From the cell containing the given text, extract its center point as (X, Y) coordinate. 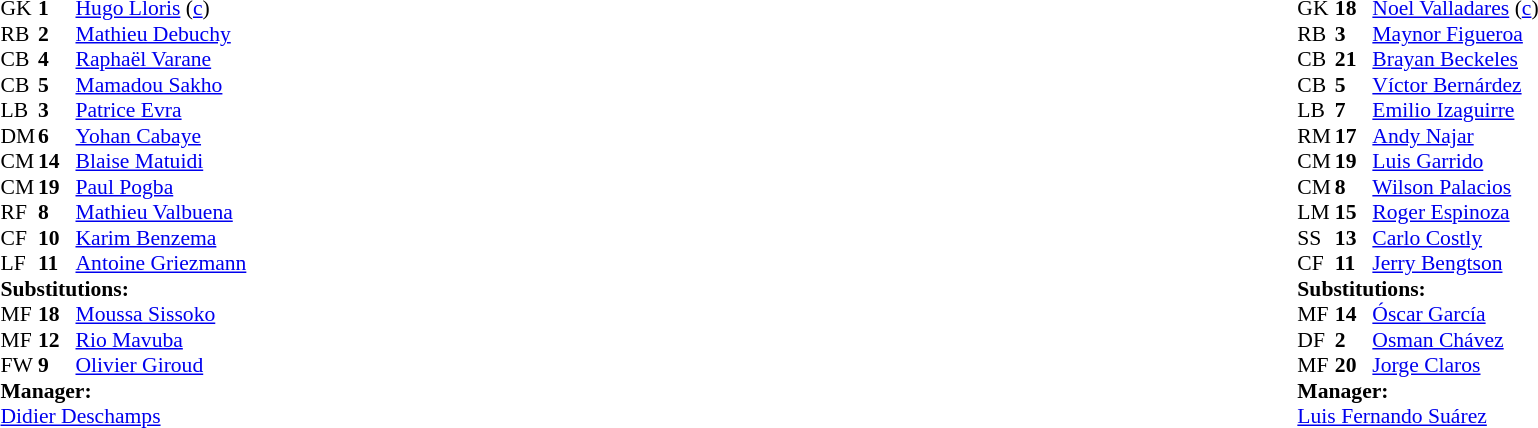
Jerry Bengtson (1455, 263)
RM (1316, 136)
Blaise Matuidi (162, 161)
Wilson Palacios (1455, 187)
Maynor Figueroa (1455, 34)
Mamadou Sakho (162, 85)
18 (57, 315)
Paul Pogba (162, 187)
15 (1354, 213)
21 (1354, 59)
LM (1316, 213)
Osman Chávez (1455, 340)
4 (57, 59)
FW (19, 365)
Brayan Beckeles (1455, 59)
10 (57, 238)
SS (1316, 238)
Moussa Sissoko (162, 315)
Mathieu Debuchy (162, 34)
Carlo Costly (1455, 238)
Víctor Bernárdez (1455, 85)
Roger Espinoza (1455, 213)
Raphaël Varane (162, 59)
7 (1354, 111)
Luis Garrido (1455, 161)
Mathieu Valbuena (162, 213)
Antoine Griezmann (162, 263)
RF (19, 213)
Jorge Claros (1455, 365)
Patrice Evra (162, 111)
Karim Benzema (162, 238)
13 (1354, 238)
Yohan Cabaye (162, 136)
Andy Najar (1455, 136)
Olivier Giroud (162, 365)
Emilio Izaguirre (1455, 111)
Rio Mavuba (162, 340)
LF (19, 263)
DM (19, 136)
17 (1354, 136)
6 (57, 136)
Óscar García (1455, 315)
DF (1316, 340)
20 (1354, 365)
12 (57, 340)
9 (57, 365)
